Capture the cell that displays the provided text and extract its (x, y) central coordinate. 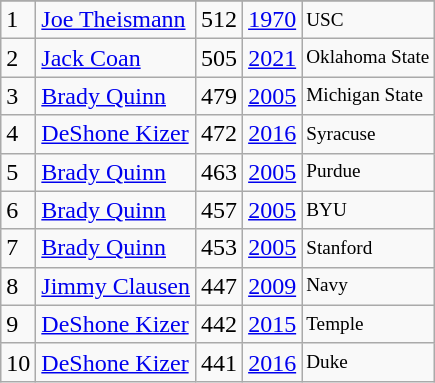
463 (220, 172)
Duke (368, 362)
Joe Theismann (116, 20)
9 (18, 324)
4 (18, 134)
8 (18, 286)
447 (220, 286)
5 (18, 172)
1 (18, 20)
2021 (272, 58)
2015 (272, 324)
Navy (368, 286)
7 (18, 248)
Jimmy Clausen (116, 286)
Oklahoma State (368, 58)
2009 (272, 286)
442 (220, 324)
Michigan State (368, 96)
BYU (368, 210)
1970 (272, 20)
2 (18, 58)
3 (18, 96)
457 (220, 210)
Stanford (368, 248)
Jack Coan (116, 58)
512 (220, 20)
USC (368, 20)
453 (220, 248)
472 (220, 134)
479 (220, 96)
441 (220, 362)
Temple (368, 324)
Syracuse (368, 134)
6 (18, 210)
Purdue (368, 172)
505 (220, 58)
10 (18, 362)
